Output the [x, y] coordinate of the center of the cell containing the given text.  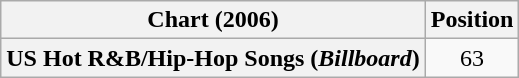
US Hot R&B/Hip-Hop Songs (Billboard) [213, 58]
Chart (2006) [213, 20]
Position [472, 20]
63 [472, 58]
